Locate the cell with the specified text and output its [x, y] center coordinate. 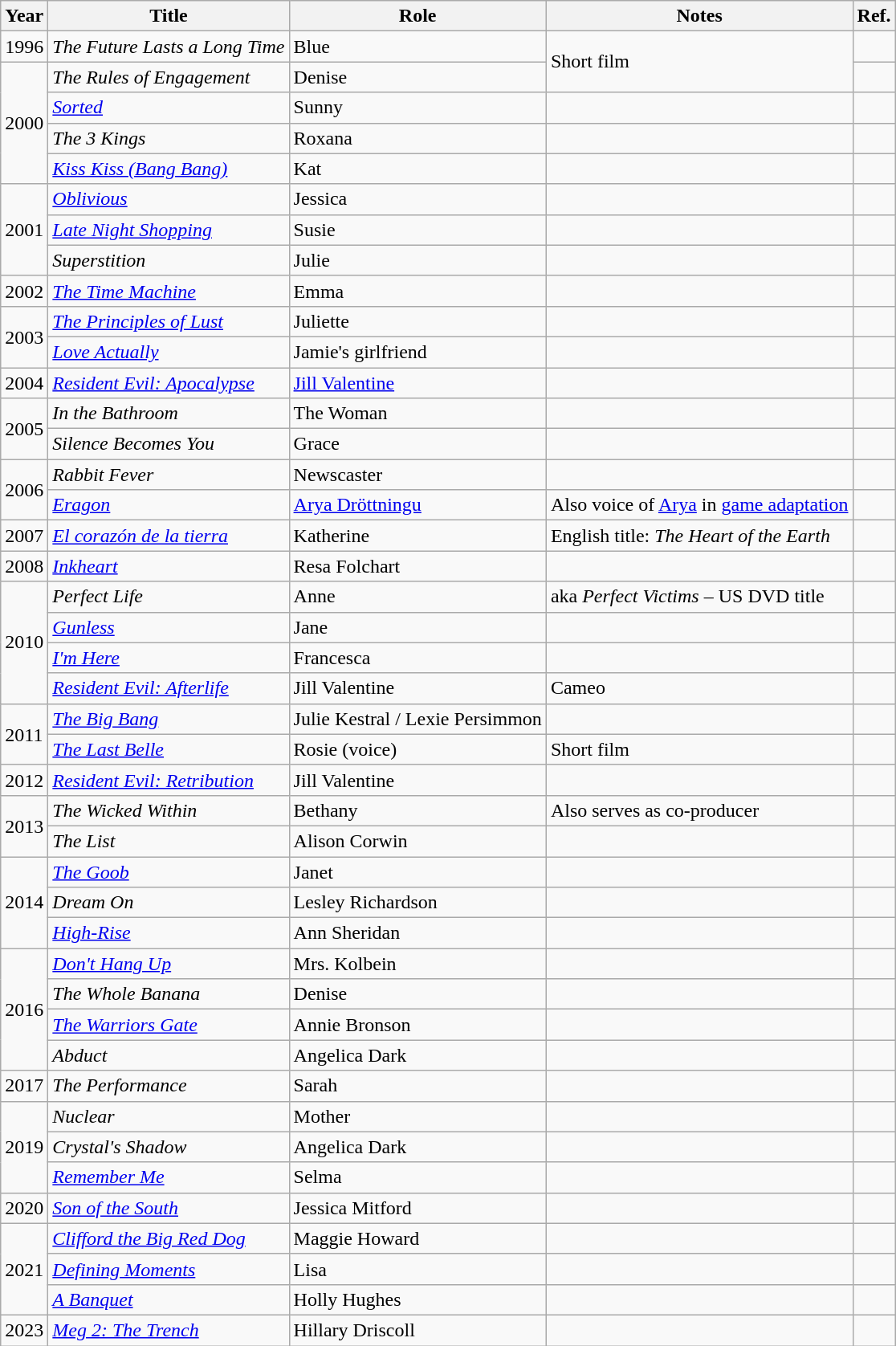
Julie [417, 260]
Annie Bronson [417, 1025]
The Performance [169, 1086]
Francesca [417, 658]
The List [169, 841]
Kat [417, 169]
Superstition [169, 260]
Title [169, 16]
Gunless [169, 627]
Janet [417, 871]
The Whole Banana [169, 994]
The Warriors Gate [169, 1025]
Jamie's girlfriend [417, 352]
Juliette [417, 321]
English title: The Heart of the Earth [699, 536]
2010 [24, 642]
Ann Sheridan [417, 933]
Mrs. Kolbein [417, 964]
Nuclear [169, 1116]
Blue [417, 47]
Clifford the Big Red Dog [169, 1238]
2007 [24, 536]
2000 [24, 123]
2016 [24, 1009]
High-Rise [169, 933]
2021 [24, 1269]
Sarah [417, 1086]
Love Actually [169, 352]
Don't Hang Up [169, 964]
The Woman [417, 414]
Grace [417, 444]
Newscaster [417, 475]
Jessica [417, 199]
I'm Here [169, 658]
2013 [24, 826]
Eragon [169, 505]
2014 [24, 902]
Also serves as co-producer [699, 810]
Oblivious [169, 199]
2002 [24, 291]
Lisa [417, 1269]
Kiss Kiss (Bang Bang) [169, 169]
The Rules of Engagement [169, 77]
In the Bathroom [169, 414]
The 3 Kings [169, 138]
Selma [417, 1177]
2003 [24, 336]
2006 [24, 490]
El corazón de la tierra [169, 536]
Susie [417, 230]
The Goob [169, 871]
Late Night Shopping [169, 230]
2011 [24, 734]
Silence Becomes You [169, 444]
Rosie (voice) [417, 749]
Ref. [874, 16]
Holly Hughes [417, 1299]
Meg 2: The Trench [169, 1330]
Alison Corwin [417, 841]
Year [24, 16]
Resident Evil: Afterlife [169, 688]
Julie Kestral / Lexie Persimmon [417, 719]
2023 [24, 1330]
Jessica Mitford [417, 1208]
2004 [24, 383]
aka Perfect Victims – US DVD title [699, 597]
Role [417, 16]
A Banquet [169, 1299]
2001 [24, 230]
Roxana [417, 138]
Notes [699, 16]
Sunny [417, 108]
Remember Me [169, 1177]
Crystal's Shadow [169, 1147]
Dream On [169, 903]
Sorted [169, 108]
Emma [417, 291]
Perfect Life [169, 597]
Resident Evil: Retribution [169, 780]
2019 [24, 1147]
Jane [417, 627]
Mother [417, 1116]
2008 [24, 566]
1996 [24, 47]
2017 [24, 1086]
Abduct [169, 1055]
Resa Folchart [417, 566]
2020 [24, 1208]
Inkheart [169, 566]
Katherine [417, 536]
Anne [417, 597]
The Future Lasts a Long Time [169, 47]
Bethany [417, 810]
2005 [24, 429]
The Big Bang [169, 719]
Son of the South [169, 1208]
Hillary Driscoll [417, 1330]
Maggie Howard [417, 1238]
Rabbit Fever [169, 475]
The Principles of Lust [169, 321]
Arya Dröttningu [417, 505]
Resident Evil: Apocalypse [169, 383]
Cameo [699, 688]
The Wicked Within [169, 810]
The Time Machine [169, 291]
2012 [24, 780]
The Last Belle [169, 749]
Defining Moments [169, 1269]
Lesley Richardson [417, 903]
Also voice of Arya in game adaptation [699, 505]
